Scan for the cell matching the given text and deliver its [X, Y] coordinate at center. 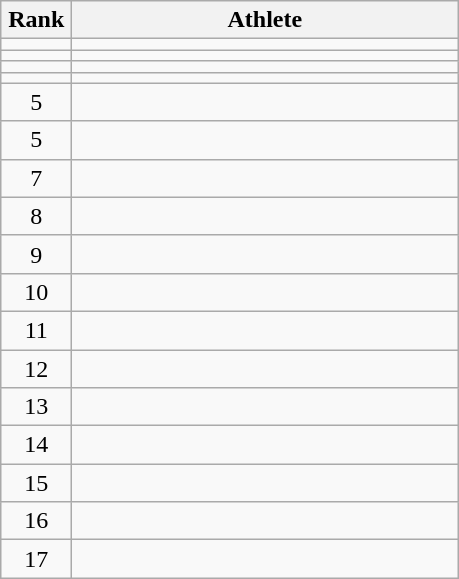
13 [36, 407]
9 [36, 254]
Athlete [265, 20]
8 [36, 216]
14 [36, 445]
15 [36, 483]
7 [36, 178]
16 [36, 521]
12 [36, 369]
11 [36, 330]
Rank [36, 20]
17 [36, 559]
10 [36, 292]
